Locate the cell with the specified text and output its (X, Y) center coordinate. 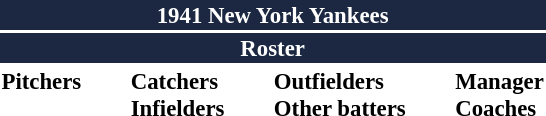
1941 New York Yankees (272, 15)
Roster (272, 48)
